Search for the cell housing the specified text and yield its [x, y] center coordinate. 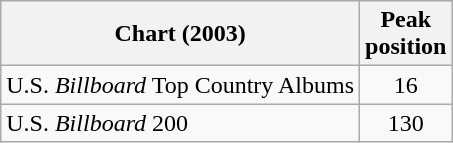
Chart (2003) [180, 34]
Peakposition [406, 34]
16 [406, 85]
U.S. Billboard Top Country Albums [180, 85]
130 [406, 123]
U.S. Billboard 200 [180, 123]
